Search for the cell housing the specified text and yield its (x, y) center coordinate. 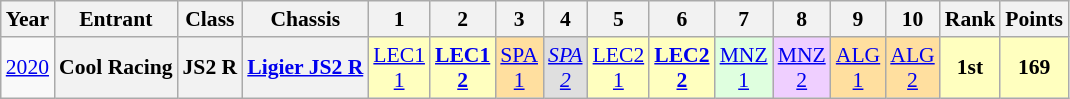
MNZ1 (744, 68)
Class (210, 19)
1 (399, 19)
4 (566, 19)
10 (912, 19)
1st (970, 68)
SPA2 (566, 68)
Chassis (305, 19)
3 (519, 19)
SPA1 (519, 68)
7 (744, 19)
9 (858, 19)
LEC21 (619, 68)
ALG2 (912, 68)
ALG1 (858, 68)
MNZ2 (802, 68)
Ligier JS2 R (305, 68)
Rank (970, 19)
JS2 R (210, 68)
Cool Racing (116, 68)
LEC11 (399, 68)
2020 (28, 68)
2 (462, 19)
169 (1034, 68)
5 (619, 19)
LEC12 (462, 68)
Entrant (116, 19)
8 (802, 19)
6 (682, 19)
Year (28, 19)
Points (1034, 19)
LEC22 (682, 68)
